From the cell containing the given text, extract its center point as (X, Y) coordinate. 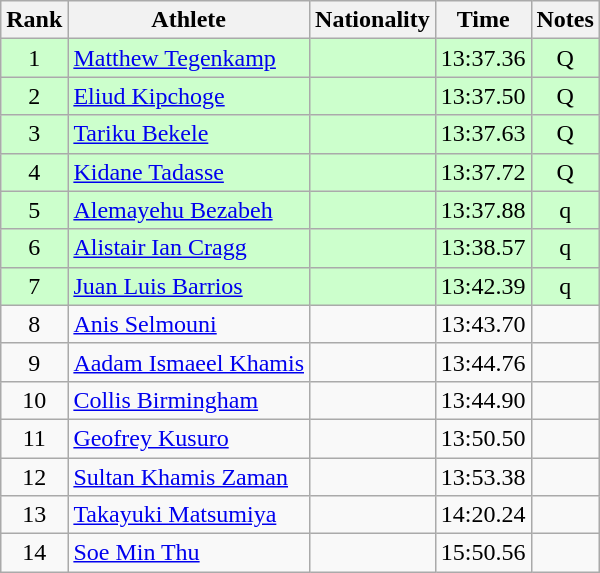
Juan Luis Barrios (189, 286)
13:43.70 (483, 324)
13:37.88 (483, 210)
13:44.76 (483, 362)
Geofrey Kusuro (189, 438)
Tariku Bekele (189, 134)
Time (483, 20)
13:38.57 (483, 248)
8 (34, 324)
Nationality (373, 20)
13:37.50 (483, 96)
Athlete (189, 20)
Matthew Tegenkamp (189, 58)
13:50.50 (483, 438)
13:42.39 (483, 286)
4 (34, 172)
13:37.36 (483, 58)
14 (34, 553)
15:50.56 (483, 553)
Notes (565, 20)
13:53.38 (483, 477)
Rank (34, 20)
11 (34, 438)
Alistair Ian Cragg (189, 248)
3 (34, 134)
Anis Selmouni (189, 324)
1 (34, 58)
7 (34, 286)
13:37.72 (483, 172)
Sultan Khamis Zaman (189, 477)
12 (34, 477)
Kidane Tadasse (189, 172)
Soe Min Thu (189, 553)
9 (34, 362)
14:20.24 (483, 515)
6 (34, 248)
Aadam Ismaeel Khamis (189, 362)
Takayuki Matsumiya (189, 515)
Alemayehu Bezabeh (189, 210)
Eliud Kipchoge (189, 96)
5 (34, 210)
Collis Birmingham (189, 400)
10 (34, 400)
2 (34, 96)
13 (34, 515)
13:44.90 (483, 400)
13:37.63 (483, 134)
